Return [x, y] of the center of cell containing provided text 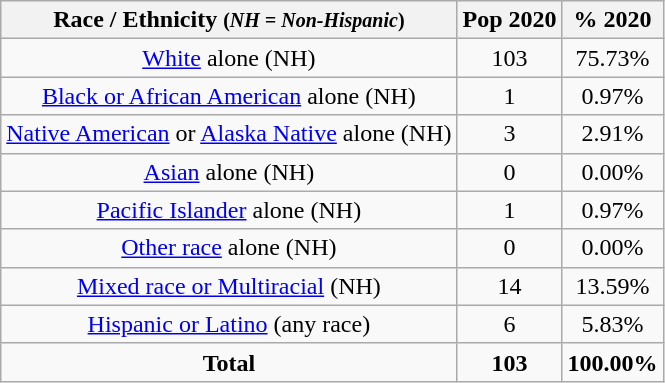
14 [510, 286]
Other race alone (NH) [229, 248]
Race / Ethnicity (NH = Non-Hispanic) [229, 20]
100.00% [612, 362]
Native American or Alaska Native alone (NH) [229, 134]
White alone (NH) [229, 58]
Pop 2020 [510, 20]
75.73% [612, 58]
2.91% [612, 134]
Black or African American alone (NH) [229, 96]
5.83% [612, 324]
Pacific Islander alone (NH) [229, 210]
3 [510, 134]
Asian alone (NH) [229, 172]
Mixed race or Multiracial (NH) [229, 286]
Hispanic or Latino (any race) [229, 324]
Total [229, 362]
% 2020 [612, 20]
13.59% [612, 286]
6 [510, 324]
